Output the (X, Y) coordinate of the center of the cell containing the given text.  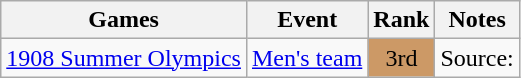
Notes (477, 20)
Source: (477, 58)
Event (306, 20)
Rank (402, 20)
1908 Summer Olympics (124, 58)
Men's team (306, 58)
Games (124, 20)
3rd (402, 58)
